For the text-containing cell, return its midpoint in [x, y] coordinate format. 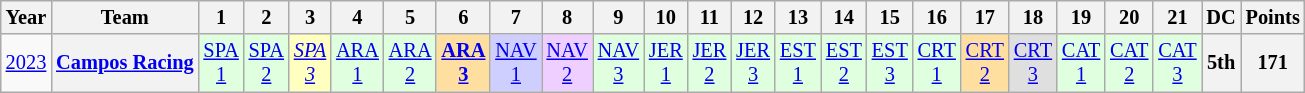
2 [266, 17]
SPA2 [266, 63]
CAT3 [1177, 63]
SPA1 [220, 63]
3 [310, 17]
5th [1222, 63]
CRT2 [985, 63]
NAV2 [568, 63]
ARA1 [358, 63]
14 [844, 17]
13 [798, 17]
Campos Racing [124, 63]
17 [985, 17]
16 [937, 17]
CRT1 [937, 63]
Team [124, 17]
NAV1 [516, 63]
171 [1273, 63]
SPA3 [310, 63]
8 [568, 17]
2023 [26, 63]
11 [710, 17]
NAV3 [618, 63]
1 [220, 17]
JER3 [753, 63]
JER1 [666, 63]
4 [358, 17]
EST2 [844, 63]
Year [26, 17]
20 [1129, 17]
19 [1081, 17]
10 [666, 17]
18 [1033, 17]
9 [618, 17]
21 [1177, 17]
ARA2 [410, 63]
DC [1222, 17]
ARA3 [463, 63]
7 [516, 17]
CAT2 [1129, 63]
12 [753, 17]
EST3 [890, 63]
CAT1 [1081, 63]
15 [890, 17]
6 [463, 17]
JER2 [710, 63]
Points [1273, 17]
CRT3 [1033, 63]
5 [410, 17]
EST1 [798, 63]
